Return the [x, y] coordinate for the center point of the cell that contains the specified text.  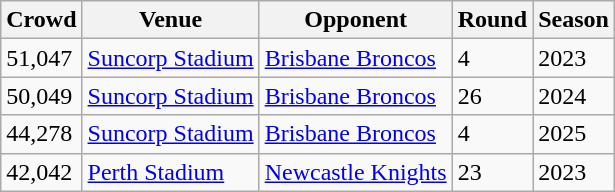
2025 [574, 134]
Season [574, 20]
51,047 [42, 58]
50,049 [42, 96]
Crowd [42, 20]
26 [492, 96]
Round [492, 20]
Newcastle Knights [356, 172]
Venue [170, 20]
2024 [574, 96]
44,278 [42, 134]
Opponent [356, 20]
Perth Stadium [170, 172]
42,042 [42, 172]
23 [492, 172]
